Extract the [X, Y] coordinate from the center of the cell holding the provided text.  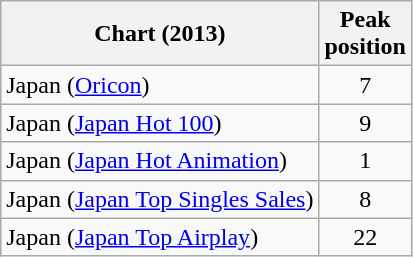
Peakposition [365, 34]
Chart (2013) [160, 34]
Japan (Oricon) [160, 85]
1 [365, 161]
Japan (Japan Top Singles Sales) [160, 199]
Japan (Japan Hot Animation) [160, 161]
Japan (Japan Hot 100) [160, 123]
7 [365, 85]
8 [365, 199]
22 [365, 237]
9 [365, 123]
Japan (Japan Top Airplay) [160, 237]
